Determine the [x, y] coordinate at the center of the cell enclosing the given text.  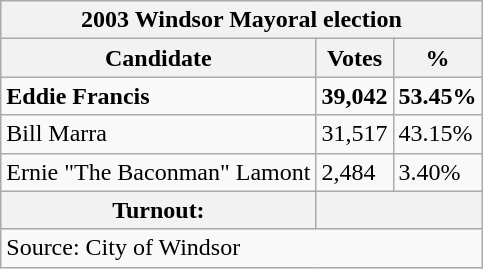
Votes [354, 58]
3.40% [438, 172]
Turnout: [158, 210]
% [438, 58]
53.45% [438, 96]
2003 Windsor Mayoral election [242, 20]
Source: City of Windsor [242, 248]
39,042 [354, 96]
Candidate [158, 58]
Ernie "The Baconman" Lamont [158, 172]
Eddie Francis [158, 96]
31,517 [354, 134]
Bill Marra [158, 134]
2,484 [354, 172]
43.15% [438, 134]
